Output the (X, Y) coordinate of the center of the cell containing the given text.  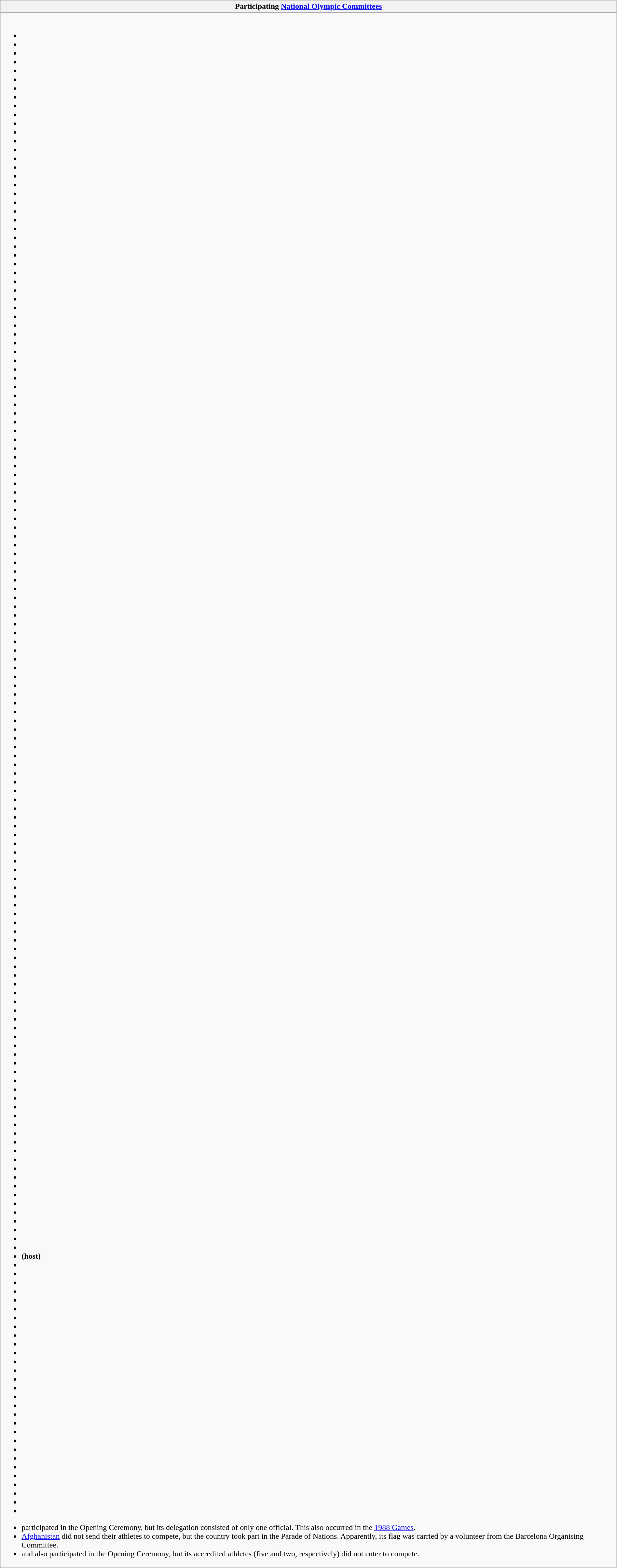
Participating National Olympic Committees (308, 7)
